Return the (X, Y) coordinate for the center point of the cell that contains the specified text.  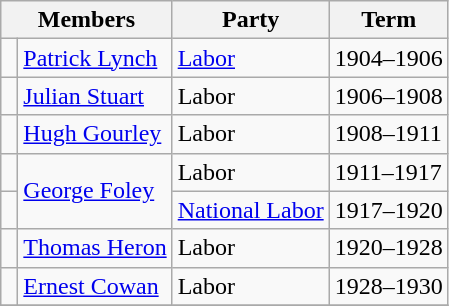
Thomas Heron (95, 248)
Party (250, 20)
Ernest Cowan (95, 286)
Members (86, 20)
1904–1906 (388, 58)
1911–1917 (388, 172)
Patrick Lynch (95, 58)
1920–1928 (388, 248)
1917–1920 (388, 210)
1908–1911 (388, 134)
Julian Stuart (95, 96)
1928–1930 (388, 286)
National Labor (250, 210)
1906–1908 (388, 96)
George Foley (95, 191)
Hugh Gourley (95, 134)
Term (388, 20)
